Return the [x, y] coordinate for the center point of the cell that contains the specified text.  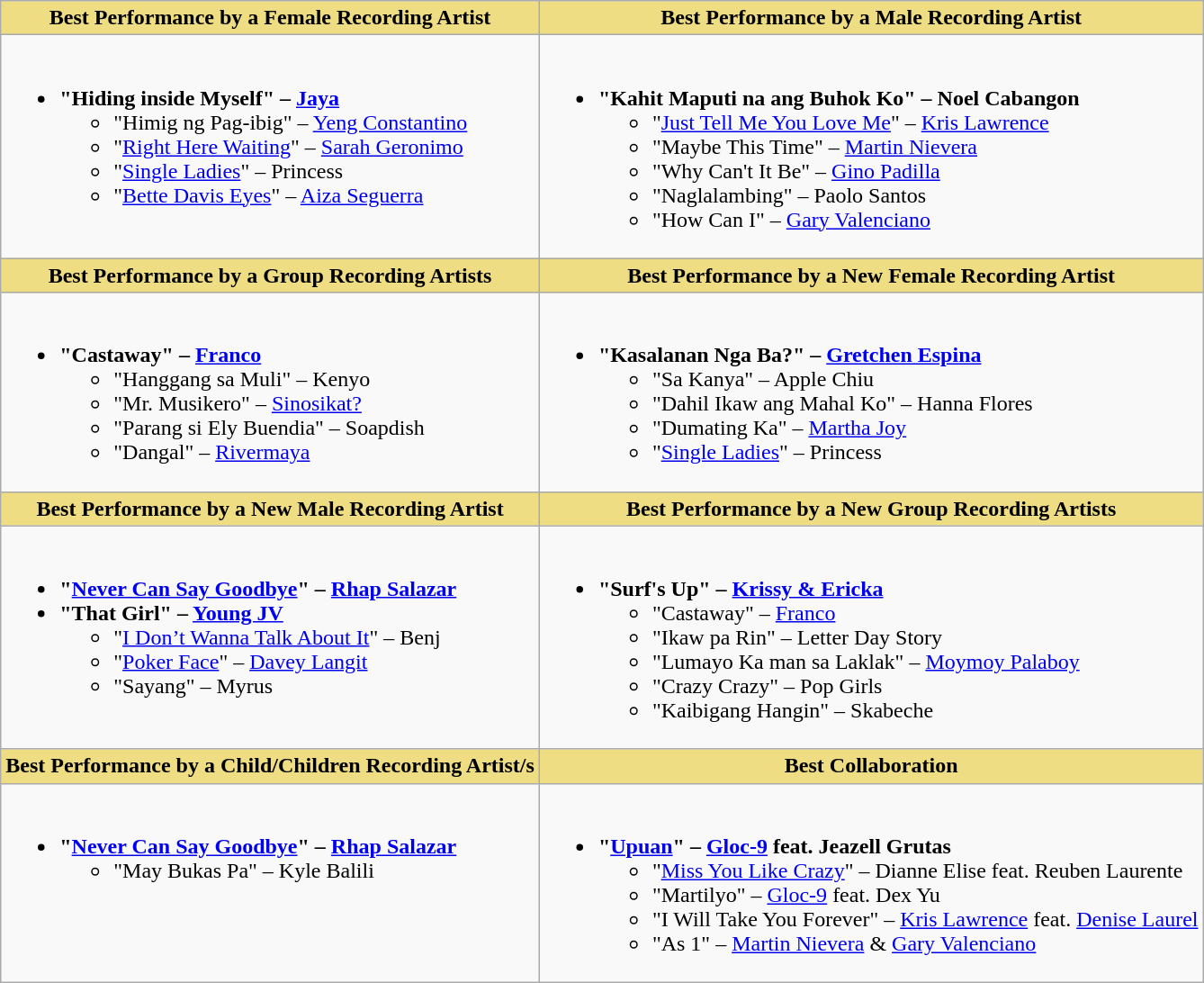
Best Collaboration [871, 766]
"Never Can Say Goodbye" – Rhap Salazar"That Girl" – Young JV"I Don’t Wanna Talk About It" – Benj"Poker Face" – Davey Langit"Sayang" – Myrus [270, 637]
Best Performance by a Group Recording Artists [270, 275]
Best Performance by a Child/Children Recording Artist/s [270, 766]
"Castaway" – Franco"Hanggang sa Muli" – Kenyo"Mr. Musikero" – Sinosikat?"Parang si Ely Buendia" – Soapdish"Dangal" – Rivermaya [270, 392]
Best Performance by a New Group Recording Artists [871, 509]
"Never Can Say Goodbye" – Rhap Salazar"May Bukas Pa" – Kyle Balili [270, 882]
Best Performance by a Male Recording Artist [871, 18]
Best Performance by a New Male Recording Artist [270, 509]
Best Performance by a Female Recording Artist [270, 18]
Best Performance by a New Female Recording Artist [871, 275]
